Output the (X, Y) coordinate of the center of the cell containing the given text.  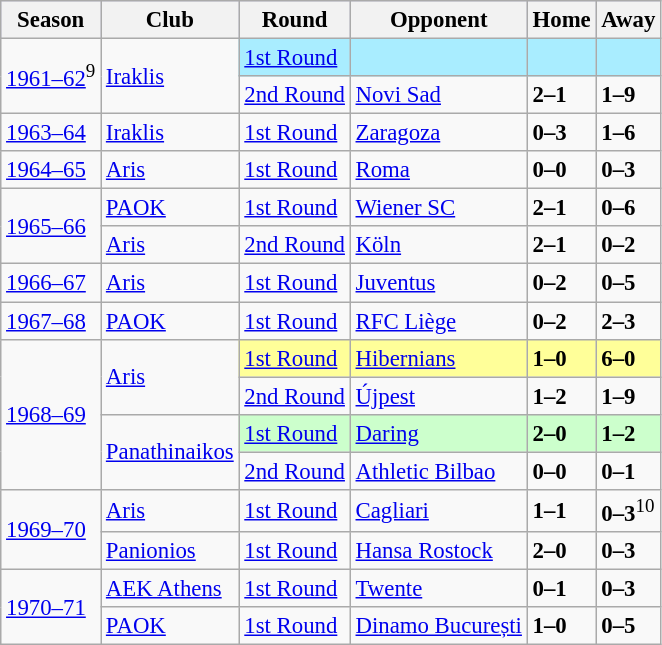
1–6 (628, 133)
1970–71 (51, 606)
Home (562, 20)
Újpest (438, 396)
Away (628, 20)
Cagliari (438, 511)
Wiener SC (438, 208)
Season (51, 20)
Athletic Bilbao (438, 471)
6–0 (628, 358)
0–310 (628, 511)
Zaragoza (438, 133)
AEK Athens (170, 588)
Twente (438, 588)
0–6 (628, 208)
Juventus (438, 283)
Roma (438, 170)
Köln (438, 245)
1965–66 (51, 226)
RFC Liège (438, 321)
1969–70 (51, 530)
1961–629 (51, 76)
Hansa Rostock (438, 551)
Club (170, 20)
1968–69 (51, 414)
Novi Sad (438, 95)
Daring (438, 433)
Hibernians (438, 358)
Round (294, 20)
1964–65 (51, 170)
1966–67 (51, 283)
2–3 (628, 321)
Opponent (438, 20)
Panionios (170, 551)
Dinamo București (438, 626)
Panathinaikos (170, 452)
1963–64 (51, 133)
1–1 (562, 511)
1967–68 (51, 321)
